Output the [X, Y] coordinate of the center of the cell containing the given text.  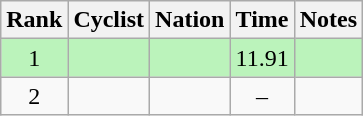
Notes [328, 20]
Rank [34, 20]
Time [262, 20]
1 [34, 58]
2 [34, 96]
– [262, 96]
Nation [190, 20]
Cyclist [109, 20]
11.91 [262, 58]
